Locate the cell with the specified text and output its [x, y] center coordinate. 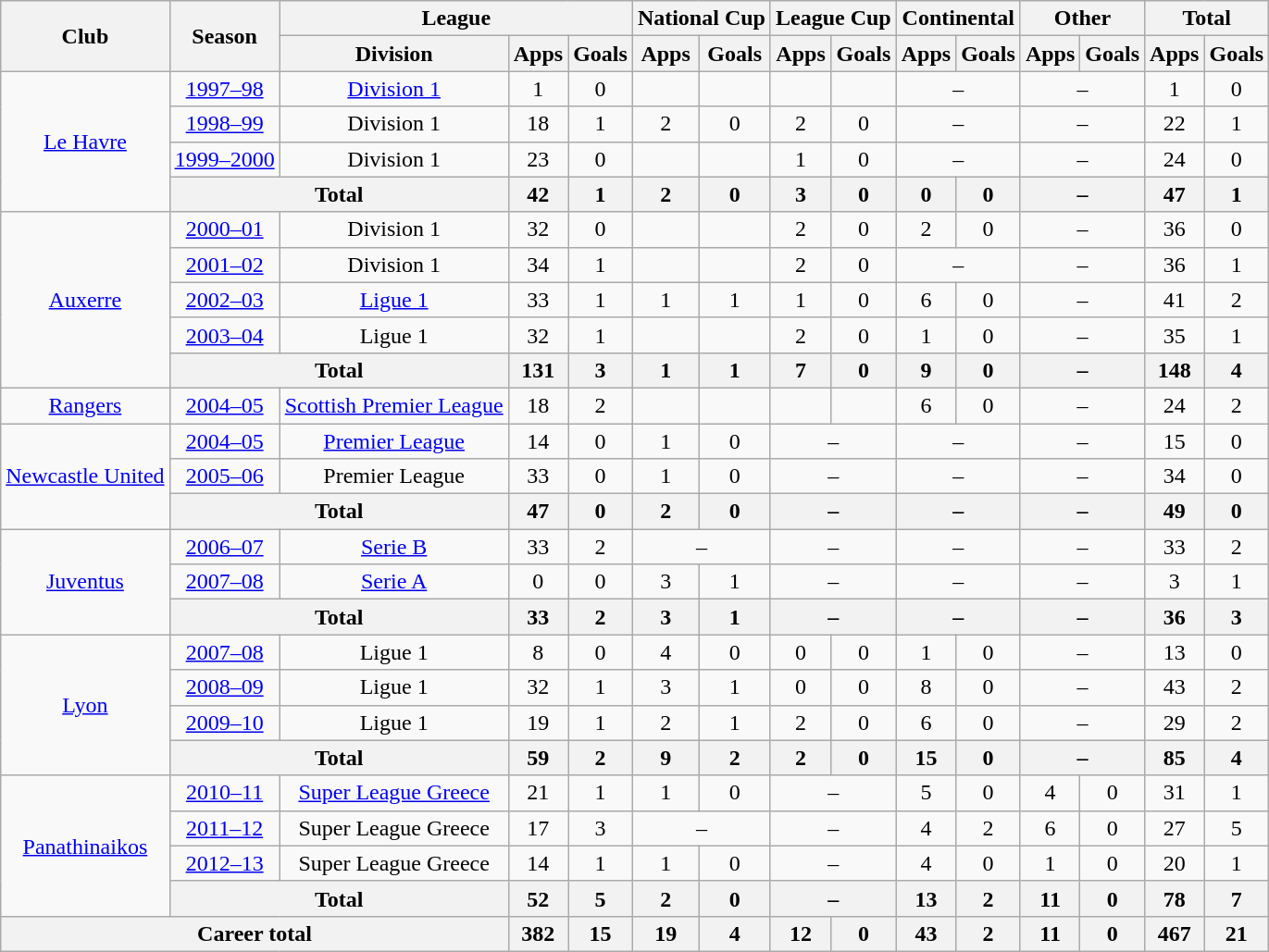
29 [1175, 723]
41 [1175, 300]
Newcastle United [85, 476]
78 [1175, 898]
League [455, 19]
467 [1175, 933]
22 [1175, 124]
23 [538, 159]
52 [538, 898]
Serie A [394, 582]
Scottish Premier League [394, 405]
Continental [958, 19]
31 [1175, 793]
2002–03 [224, 300]
Division [394, 54]
2001–02 [224, 265]
27 [1175, 828]
Serie B [394, 547]
Auxerre [85, 300]
12 [800, 933]
Panathinaikos [85, 846]
148 [1175, 370]
2005–06 [224, 476]
2003–04 [224, 335]
1999–2000 [224, 159]
Rangers [85, 405]
49 [1175, 512]
131 [538, 370]
Other [1082, 19]
Season [224, 36]
2010–11 [224, 793]
2009–10 [224, 723]
17 [538, 828]
42 [538, 194]
2011–12 [224, 828]
Career total [255, 933]
Le Havre [85, 142]
85 [1175, 758]
35 [1175, 335]
59 [538, 758]
2000–01 [224, 229]
League Cup [833, 19]
2008–09 [224, 687]
Juventus [85, 582]
382 [538, 933]
2012–13 [224, 863]
Lyon [85, 705]
1998–99 [224, 124]
2006–07 [224, 547]
National Cup [702, 19]
20 [1175, 863]
Club [85, 36]
1997–98 [224, 89]
